Output the (X, Y) coordinate of the center of the cell containing the given text.  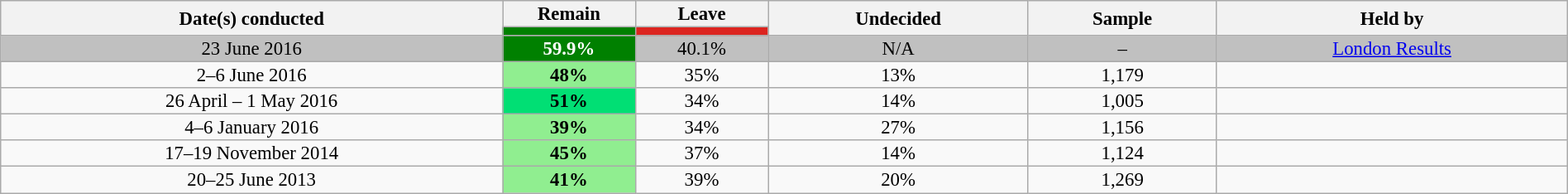
26 April – 1 May 2016 (251, 101)
Held by (1392, 18)
4–6 January 2016 (251, 128)
45% (569, 154)
1,179 (1122, 75)
Date(s) conducted (251, 18)
1,269 (1122, 180)
1,124 (1122, 154)
48% (569, 75)
20% (898, 180)
London Results (1392, 49)
23 June 2016 (251, 49)
1,005 (1122, 101)
– (1122, 49)
27% (898, 128)
13% (898, 75)
35% (701, 75)
20–25 June 2013 (251, 180)
59.9% (569, 49)
41% (569, 180)
2–6 June 2016 (251, 75)
Undecided (898, 18)
17–19 November 2014 (251, 154)
51% (569, 101)
37% (701, 154)
Sample (1122, 18)
1,156 (1122, 128)
Remain (569, 14)
40.1% (701, 49)
N/A (898, 49)
Leave (701, 14)
